Find where the given text appears and provide that cell's center as [X, Y] coordinate. 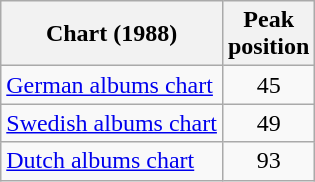
93 [268, 161]
45 [268, 85]
49 [268, 123]
Dutch albums chart [112, 161]
German albums chart [112, 85]
Peakposition [268, 34]
Chart (1988) [112, 34]
Swedish albums chart [112, 123]
